Identify which cell holds the provided text, then report its [x, y] central coordinate. 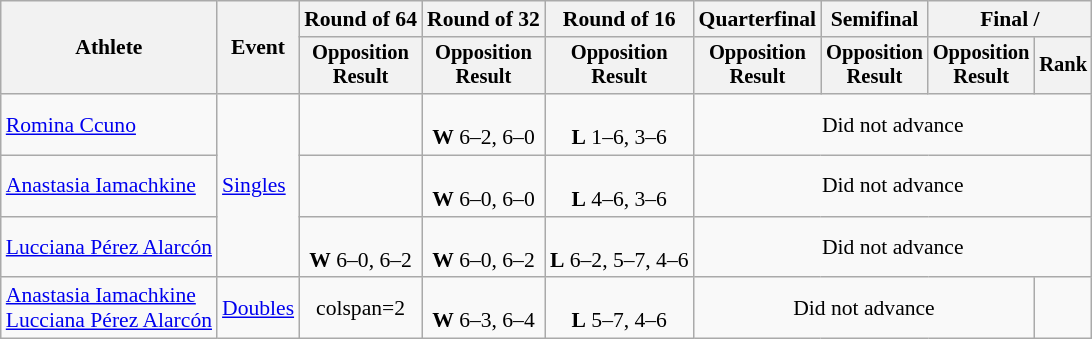
Singles [258, 186]
colspan=2 [360, 308]
L 6–2, 5–7, 4–6 [620, 248]
Round of 16 [620, 19]
Anastasia IamachkineLucciana Pérez Alarcón [109, 308]
W 6–0, 6–0 [484, 186]
L 1–6, 3–6 [620, 124]
Romina Ccuno [109, 124]
Round of 32 [484, 19]
Lucciana Pérez Alarcón [109, 248]
Final / [1010, 19]
Rank [1063, 66]
L 5–7, 4–6 [620, 308]
W 6–3, 6–4 [484, 308]
Quarterfinal [758, 19]
W 6–2, 6–0 [484, 124]
Round of 64 [360, 19]
Anastasia Iamachkine [109, 186]
L 4–6, 3–6 [620, 186]
Athlete [109, 48]
Semifinal [874, 19]
Event [258, 48]
Doubles [258, 308]
